Determine the [X, Y] coordinate at the center of the cell enclosing the given text.  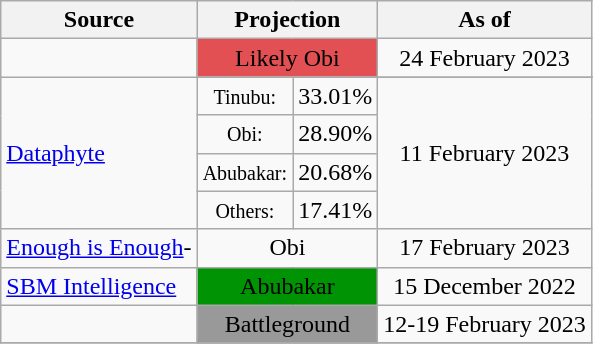
Projection [288, 20]
Tinubu: [244, 96]
15 December 2022 [485, 286]
20.68% [336, 172]
17.41% [336, 210]
Battleground [288, 324]
Dataphyte [99, 153]
Obi [288, 248]
Obi: [244, 134]
Likely Obi [288, 58]
Abubakar: [244, 172]
24 February 2023 [485, 58]
12-19 February 2023 [485, 324]
33.01% [336, 96]
17 February 2023 [485, 248]
Others: [244, 210]
Abubakar [288, 286]
11 February 2023 [485, 153]
Enough is Enough- [99, 248]
28.90% [336, 134]
Source [99, 20]
As of [485, 20]
SBM Intelligence [99, 286]
